Scan for the cell matching the given text and deliver its (x, y) coordinate at center. 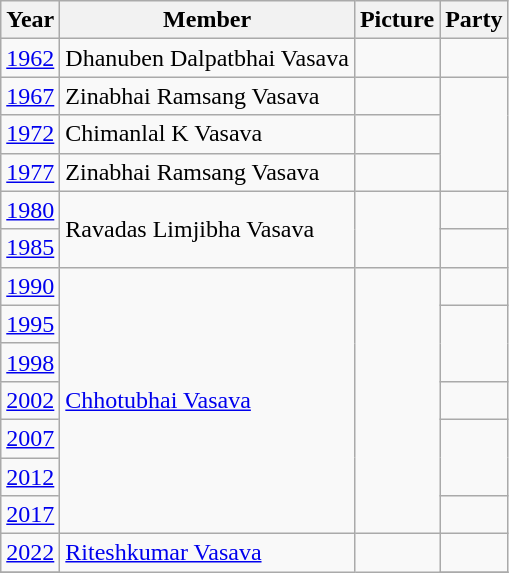
Party (474, 20)
1977 (30, 172)
1995 (30, 324)
Member (208, 20)
Year (30, 20)
2002 (30, 400)
2022 (30, 553)
Ravadas Limjibha Vasava (208, 229)
1998 (30, 362)
1972 (30, 134)
Chimanlal K Vasava (208, 134)
1990 (30, 286)
Dhanuben Dalpatbhai Vasava (208, 58)
2017 (30, 515)
1967 (30, 96)
Picture (396, 20)
Riteshkumar Vasava (208, 553)
1985 (30, 248)
Chhotubhai Vasava (208, 400)
2012 (30, 477)
1962 (30, 58)
1980 (30, 210)
2007 (30, 438)
